From the cell containing the given text, extract its center point as (x, y) coordinate. 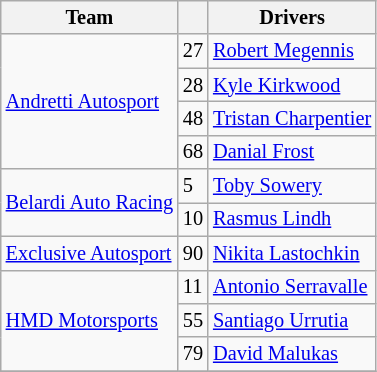
Drivers (292, 17)
HMD Motorsports (90, 320)
Danial Frost (292, 152)
48 (193, 118)
27 (193, 51)
Santiago Urrutia (292, 320)
Exclusive Autosport (90, 253)
Toby Sowery (292, 186)
10 (193, 219)
Tristan Charpentier (292, 118)
79 (193, 354)
David Malukas (292, 354)
68 (193, 152)
Andretti Autosport (90, 102)
Nikita Lastochkin (292, 253)
Rasmus Lindh (292, 219)
55 (193, 320)
Kyle Kirkwood (292, 85)
11 (193, 287)
Belardi Auto Racing (90, 202)
Antonio Serravalle (292, 287)
Team (90, 17)
90 (193, 253)
Robert Megennis (292, 51)
5 (193, 186)
28 (193, 85)
